From the cell containing the given text, extract its center point as (X, Y) coordinate. 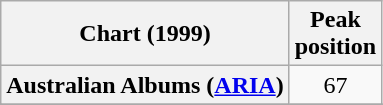
Australian Albums (ARIA) (145, 85)
67 (335, 85)
Chart (1999) (145, 34)
Peakposition (335, 34)
